Return [x, y] of the center of cell containing provided text 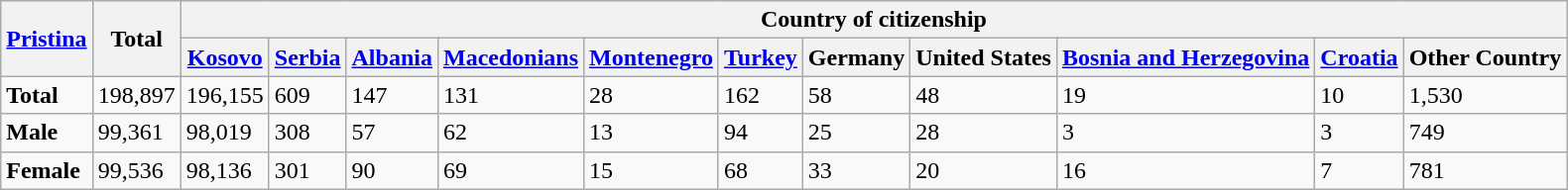
Bosnia and Herzegovina [1185, 57]
781 [1486, 170]
69 [510, 170]
Country of citizenship [874, 20]
301 [307, 170]
13 [652, 133]
196,155 [224, 95]
198,897 [137, 95]
1,530 [1486, 95]
Germany [856, 57]
99,536 [137, 170]
68 [760, 170]
Serbia [307, 57]
308 [307, 133]
609 [307, 95]
147 [392, 95]
98,019 [224, 133]
33 [856, 170]
Croatia [1359, 57]
Male [47, 133]
Pristina [47, 39]
90 [392, 170]
94 [760, 133]
99,361 [137, 133]
62 [510, 133]
Turkey [760, 57]
Female [47, 170]
57 [392, 133]
20 [984, 170]
United States [984, 57]
19 [1185, 95]
48 [984, 95]
131 [510, 95]
10 [1359, 95]
Kosovo [224, 57]
749 [1486, 133]
15 [652, 170]
16 [1185, 170]
25 [856, 133]
Albania [392, 57]
162 [760, 95]
Other Country [1486, 57]
Montenegro [652, 57]
58 [856, 95]
Macedonians [510, 57]
7 [1359, 170]
98,136 [224, 170]
